Detect which cell encompasses the target text, then output its (x, y) center coordinate. 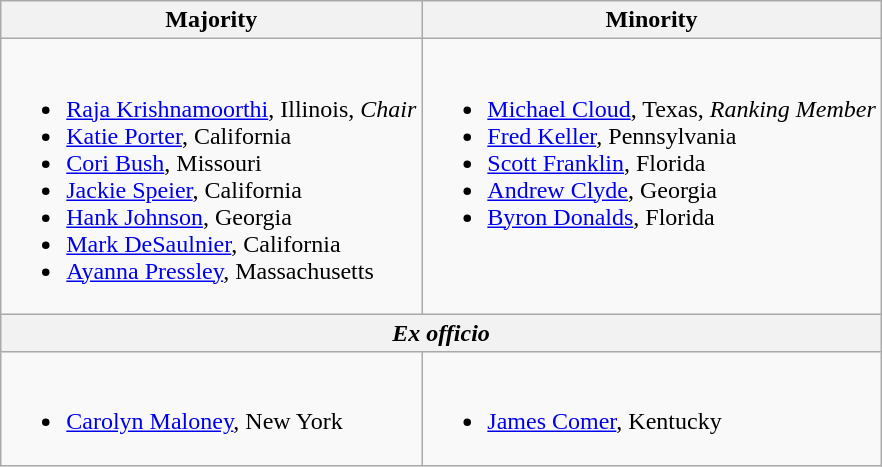
Majority (212, 20)
Carolyn Maloney, New York (212, 408)
Michael Cloud, Texas, Ranking MemberFred Keller, PennsylvaniaScott Franklin, FloridaAndrew Clyde, GeorgiaByron Donalds, Florida (652, 176)
Minority (652, 20)
Ex officio (442, 333)
James Comer, Kentucky (652, 408)
